Provide the (x, y) coordinate of the cell's center where the given text is located.  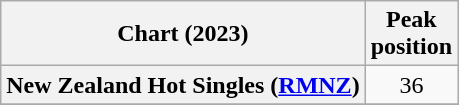
Peakposition (411, 34)
New Zealand Hot Singles (RMNZ) (183, 85)
Chart (2023) (183, 34)
36 (411, 85)
